Return [X, Y] of the center of cell containing provided text 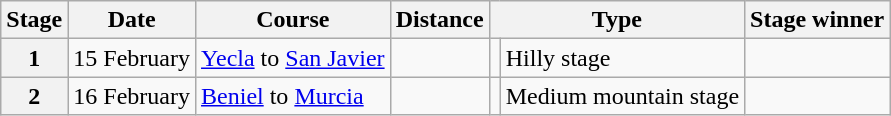
Date [132, 20]
Course [294, 20]
1 [34, 58]
Yecla to San Javier [294, 58]
Type [616, 20]
Stage [34, 20]
Stage winner [818, 20]
15 February [132, 58]
Beniel to Murcia [294, 96]
2 [34, 96]
16 February [132, 96]
Medium mountain stage [622, 96]
Hilly stage [622, 58]
Distance [440, 20]
